Search for the cell housing the specified text and yield its (X, Y) center coordinate. 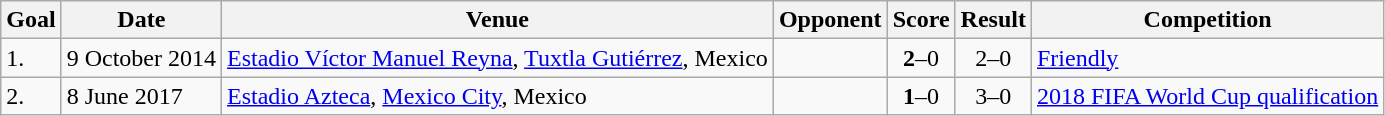
1–0 (921, 96)
Goal (31, 20)
Opponent (830, 20)
Estadio Azteca, Mexico City, Mexico (498, 96)
Date (141, 20)
2018 FIFA World Cup qualification (1207, 96)
Estadio Víctor Manuel Reyna, Tuxtla Gutiérrez, Mexico (498, 58)
Friendly (1207, 58)
2. (31, 96)
9 October 2014 (141, 58)
Competition (1207, 20)
8 June 2017 (141, 96)
Result (993, 20)
3–0 (993, 96)
Venue (498, 20)
1. (31, 58)
Score (921, 20)
